From the cell containing the given text, extract its center point as [x, y] coordinate. 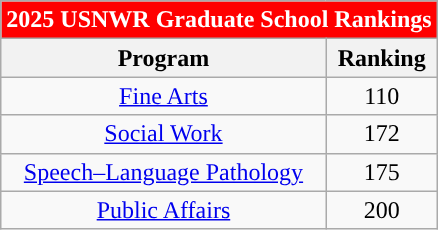
200 [382, 210]
175 [382, 172]
172 [382, 134]
Fine Arts [164, 96]
Program [164, 58]
Ranking [382, 58]
2025 USNWR Graduate School Rankings [219, 20]
Speech–Language Pathology [164, 172]
110 [382, 96]
Social Work [164, 134]
Public Affairs [164, 210]
